Provide the (X, Y) coordinate of the cell's center where the given text is located.  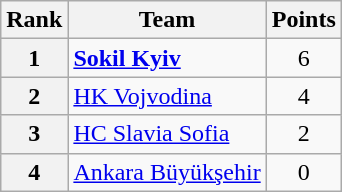
Team (167, 20)
Ankara Büyükşehir (167, 172)
6 (304, 58)
3 (34, 134)
0 (304, 172)
Points (304, 20)
1 (34, 58)
HK Vojvodina (167, 96)
Rank (34, 20)
Sokil Kyiv (167, 58)
HC Slavia Sofia (167, 134)
